Detect which cell encompasses the target text, then output its (x, y) center coordinate. 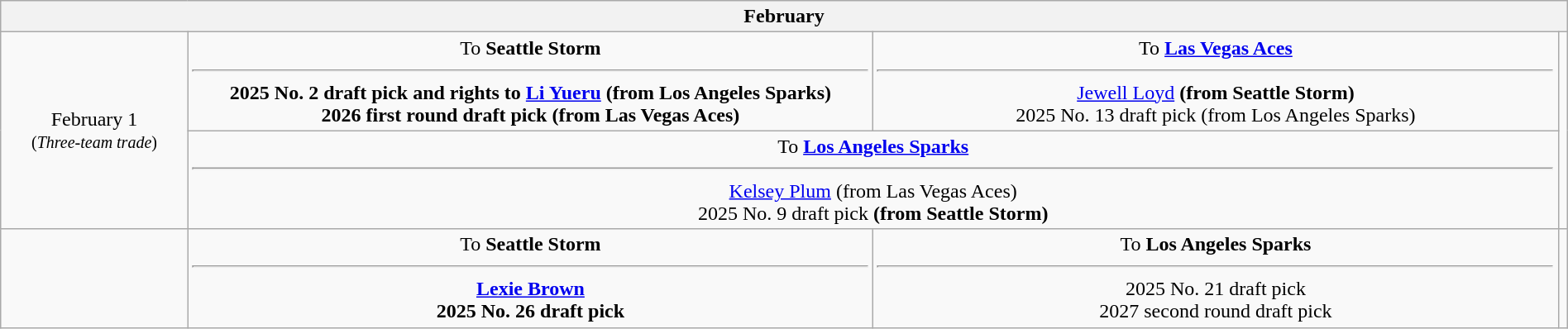
To Las Vegas AcesJewell Loyd (from Seattle Storm)2025 No. 13 draft pick (from Los Angeles Sparks) (1216, 81)
February 1(Three-team trade) (94, 131)
To Seattle StormLexie Brown2025 No. 26 draft pick (530, 278)
February (784, 17)
To Los Angeles Sparks2025 No. 21 draft pick2027 second round draft pick (1216, 278)
To Seattle Storm2025 No. 2 draft pick and rights to Li Yueru (from Los Angeles Sparks)2026 first round draft pick (from Las Vegas Aces) (530, 81)
To Los Angeles SparksKelsey Plum (from Las Vegas Aces)2025 No. 9 draft pick (from Seattle Storm) (873, 180)
